Detect which cell encompasses the target text, then output its (x, y) center coordinate. 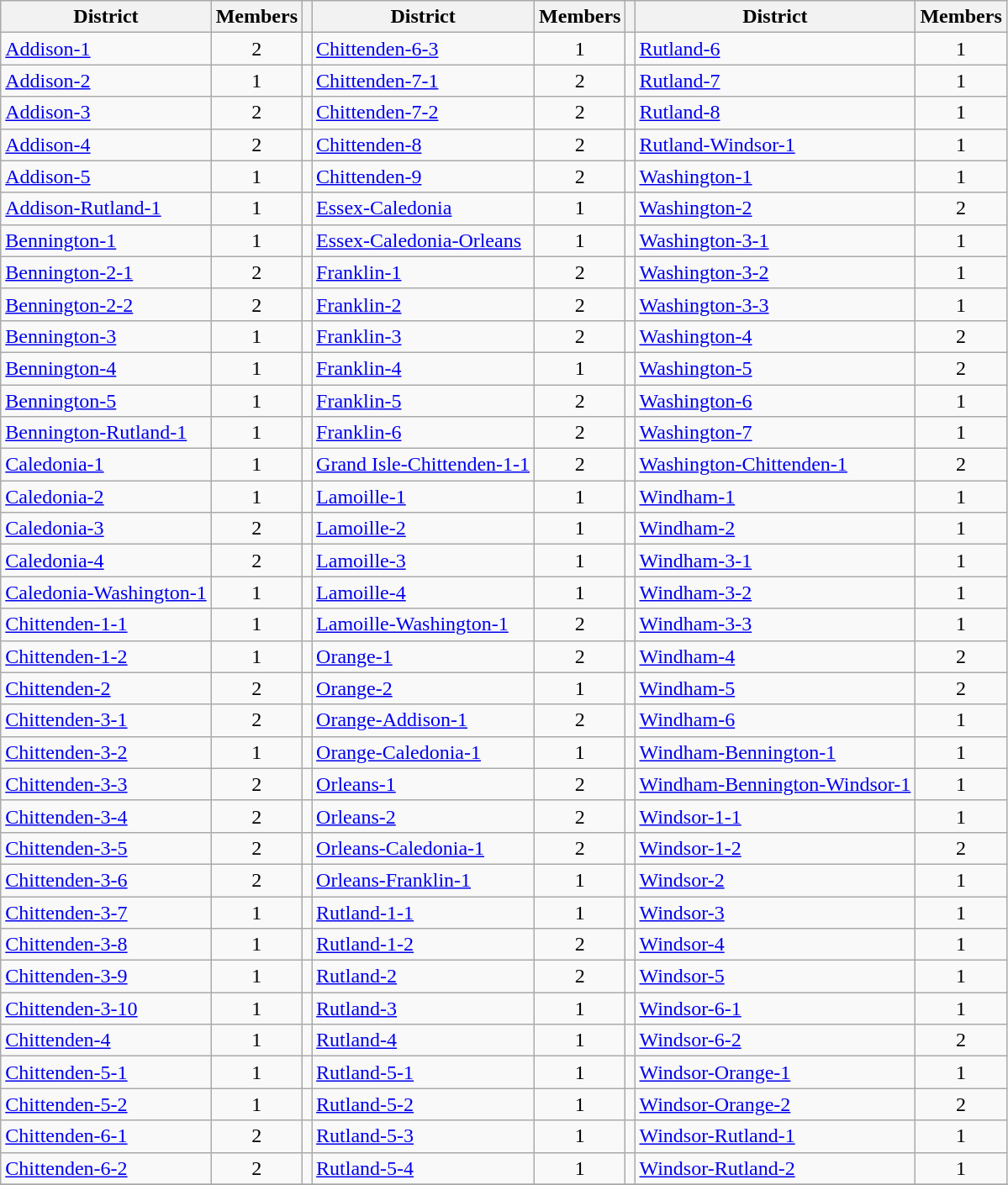
Windham-3-1 (775, 561)
Windham-3-3 (775, 624)
Orange-1 (424, 656)
Rutland-4 (424, 1040)
Orange-Addison-1 (424, 720)
Windham-2 (775, 529)
Rutland-8 (775, 113)
Franklin-5 (424, 401)
Orleans-2 (424, 816)
Caledonia-1 (106, 465)
Chittenden-7-2 (424, 113)
Lamoille-Washington-1 (424, 624)
Washington-1 (775, 176)
Orleans-Franklin-1 (424, 880)
Windham-Bennington-Windsor-1 (775, 784)
Orleans-Caledonia-1 (424, 848)
Essex-Caledonia-Orleans (424, 240)
Bennington-2-1 (106, 272)
Caledonia-Washington-1 (106, 592)
Chittenden-6-3 (424, 49)
Chittenden-3-7 (106, 912)
Chittenden-6-1 (106, 1136)
Rutland-Windsor-1 (775, 145)
Chittenden-3-10 (106, 1009)
Bennington-Rutland-1 (106, 433)
Chittenden-3-1 (106, 720)
Rutland-5-2 (424, 1104)
Orleans-1 (424, 784)
Washington-3-3 (775, 304)
Addison-1 (106, 49)
Windsor-3 (775, 912)
Windsor-5 (775, 977)
Chittenden-3-2 (106, 752)
Franklin-1 (424, 272)
Windsor-1-1 (775, 816)
Rutland-5-3 (424, 1136)
Franklin-4 (424, 368)
Windham-5 (775, 688)
Washington-3-1 (775, 240)
Essex-Caledonia (424, 208)
Lamoille-4 (424, 592)
Windham-6 (775, 720)
Chittenden-1-1 (106, 624)
Rutland-1-2 (424, 945)
Orange-Caledonia-1 (424, 752)
Rutland-3 (424, 1009)
Windsor-Rutland-2 (775, 1168)
Lamoille-2 (424, 529)
Washington-6 (775, 401)
Windsor-1-2 (775, 848)
Caledonia-4 (106, 561)
Chittenden-8 (424, 145)
Bennington-1 (106, 240)
Windsor-6-2 (775, 1040)
Chittenden-3-9 (106, 977)
Orange-2 (424, 688)
Windham-Bennington-1 (775, 752)
Rutland-7 (775, 81)
Windsor-Orange-1 (775, 1072)
Franklin-3 (424, 336)
Addison-3 (106, 113)
Caledonia-3 (106, 529)
Washington-3-2 (775, 272)
Lamoille-3 (424, 561)
Chittenden-3-6 (106, 880)
Addison-5 (106, 176)
Bennington-4 (106, 368)
Windsor-6-1 (775, 1009)
Rutland-5-4 (424, 1168)
Windsor-4 (775, 945)
Franklin-2 (424, 304)
Chittenden-5-2 (106, 1104)
Washington-4 (775, 336)
Windsor-Orange-2 (775, 1104)
Chittenden-2 (106, 688)
Bennington-3 (106, 336)
Addison-Rutland-1 (106, 208)
Chittenden-3-5 (106, 848)
Rutland-1-1 (424, 912)
Windham-3-2 (775, 592)
Grand Isle-Chittenden-1-1 (424, 465)
Chittenden-7-1 (424, 81)
Chittenden-6-2 (106, 1168)
Chittenden-3-3 (106, 784)
Washington-Chittenden-1 (775, 465)
Chittenden-5-1 (106, 1072)
Windham-1 (775, 497)
Franklin-6 (424, 433)
Bennington-2-2 (106, 304)
Chittenden-4 (106, 1040)
Chittenden-3-4 (106, 816)
Chittenden-1-2 (106, 656)
Washington-2 (775, 208)
Rutland-6 (775, 49)
Windham-4 (775, 656)
Washington-7 (775, 433)
Rutland-5-1 (424, 1072)
Rutland-2 (424, 977)
Addison-4 (106, 145)
Lamoille-1 (424, 497)
Bennington-5 (106, 401)
Chittenden-9 (424, 176)
Washington-5 (775, 368)
Caledonia-2 (106, 497)
Windsor-Rutland-1 (775, 1136)
Windsor-2 (775, 880)
Chittenden-3-8 (106, 945)
Addison-2 (106, 81)
